Return the [x, y] coordinate for the center point of the cell that contains the specified text.  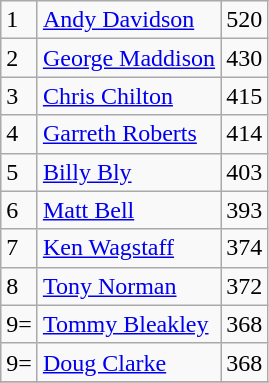
372 [244, 286]
Ken Wagstaff [128, 248]
Tommy Bleakley [128, 324]
430 [244, 58]
Chris Chilton [128, 96]
5 [20, 172]
George Maddison [128, 58]
1 [20, 20]
520 [244, 20]
4 [20, 134]
8 [20, 286]
2 [20, 58]
393 [244, 210]
Doug Clarke [128, 362]
Andy Davidson [128, 20]
414 [244, 134]
6 [20, 210]
7 [20, 248]
3 [20, 96]
Billy Bly [128, 172]
Garreth Roberts [128, 134]
Matt Bell [128, 210]
374 [244, 248]
403 [244, 172]
415 [244, 96]
Tony Norman [128, 286]
